Locate the cell with the specified text and output its (x, y) center coordinate. 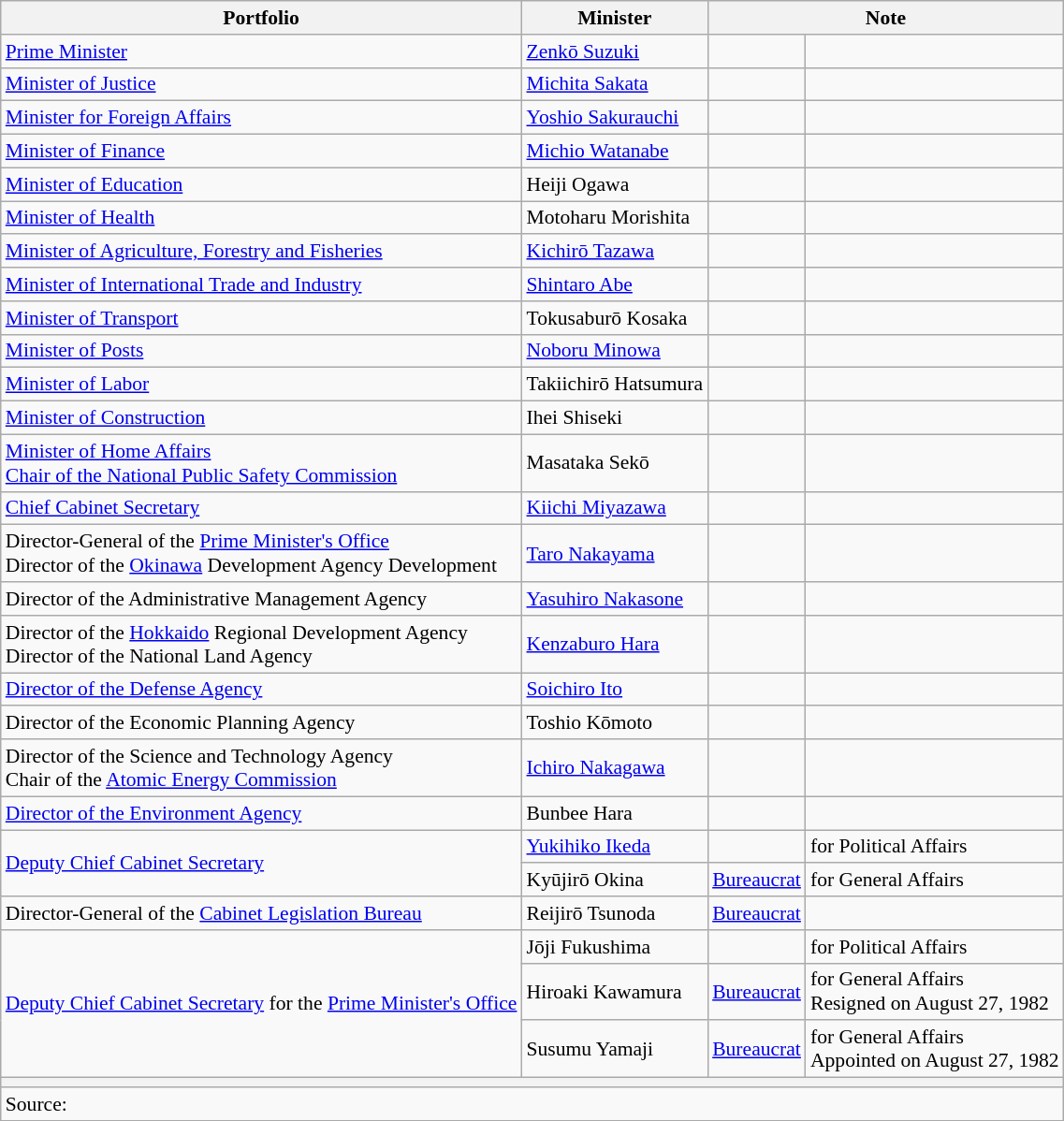
Taro Nakayama (614, 554)
Minister of Posts (262, 351)
Minister of Transport (262, 318)
Ichiro Nakagawa (614, 767)
Kenzaburo Hara (614, 644)
Minister of Health (262, 218)
Toshio Kōmoto (614, 723)
Soichiro Ito (614, 690)
Director-General of the Prime Minister's OfficeDirector of the Okinawa Development Agency Development (262, 554)
Portfolio (262, 18)
Director-General of the Cabinet Legislation Bureau (262, 913)
Minister for Foreign Affairs (262, 118)
Kiichi Miyazawa (614, 508)
Zenkō Suzuki (614, 51)
Susumu Yamaji (614, 1050)
Minister of Labor (262, 385)
Bunbee Hara (614, 813)
Yasuhiro Nakasone (614, 599)
Director of the Science and Technology AgencyChair of the Atomic Energy Commission (262, 767)
Director of the Defense Agency (262, 690)
Noboru Minowa (614, 351)
Michio Watanabe (614, 152)
Shintaro Abe (614, 284)
Takiichirō Hatsumura (614, 385)
Note (885, 18)
Tokusaburō Kosaka (614, 318)
Director of the Hokkaido Regional Development AgencyDirector of the National Land Agency (262, 644)
Prime Minister (262, 51)
Director of the Economic Planning Agency (262, 723)
Minister of Finance (262, 152)
Director of the Environment Agency (262, 813)
Minister (614, 18)
Director of the Administrative Management Agency (262, 599)
Masataka Sekō (614, 462)
Kichirō Tazawa (614, 252)
Hiroaki Kawamura (614, 992)
Minister of Home AffairsChair of the National Public Safety Commission (262, 462)
for General Affairs (935, 881)
Jōji Fukushima (614, 947)
for General AffairsAppointed on August 27, 1982 (935, 1050)
Minister of International Trade and Industry (262, 284)
Deputy Chief Cabinet Secretary for the Prime Minister's Office (262, 1004)
Kyūjirō Okina (614, 881)
Source: (532, 1104)
Minister of Education (262, 184)
Yukihiko Ikeda (614, 847)
Minister of Agriculture, Forestry and Fisheries (262, 252)
Yoshio Sakurauchi (614, 118)
Michita Sakata (614, 84)
for General AffairsResigned on August 27, 1982 (935, 992)
Chief Cabinet Secretary (262, 508)
Heiji Ogawa (614, 184)
Reijirō Tsunoda (614, 913)
Minister of Construction (262, 418)
Motoharu Morishita (614, 218)
Ihei Shiseki (614, 418)
Deputy Chief Cabinet Secretary (262, 863)
Minister of Justice (262, 84)
